For the text-containing cell, return its midpoint in (X, Y) coordinate format. 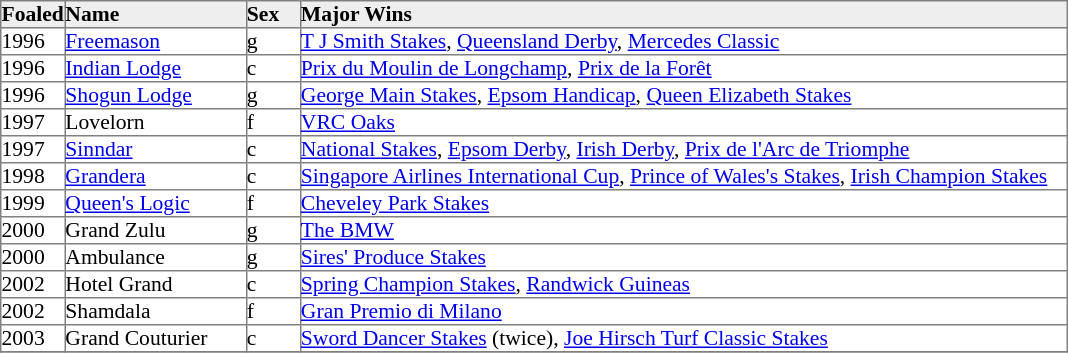
George Main Stakes, Epsom Handicap, Queen Elizabeth Stakes (683, 96)
Spring Champion Stakes, Randwick Guineas (683, 284)
Sword Dancer Stakes (twice), Joe Hirsch Turf Classic Stakes (683, 338)
Shogun Lodge (156, 96)
Singapore Airlines International Cup, Prince of Wales's Stakes, Irish Champion Stakes (683, 176)
Lovelorn (156, 122)
Sex (273, 14)
Major Wins (683, 14)
National Stakes, Epsom Derby, Irish Derby, Prix de l'Arc de Triomphe (683, 150)
1998 (33, 176)
2003 (33, 338)
VRC Oaks (683, 122)
Name (156, 14)
Gran Premio di Milano (683, 312)
1999 (33, 204)
Grand Zulu (156, 230)
Queen's Logic (156, 204)
Hotel Grand (156, 284)
Indian Lodge (156, 68)
Sires' Produce Stakes (683, 258)
Sinndar (156, 150)
The BMW (683, 230)
Grandera (156, 176)
Grand Couturier (156, 338)
Cheveley Park Stakes (683, 204)
Shamdala (156, 312)
T J Smith Stakes, Queensland Derby, Mercedes Classic (683, 42)
Freemason (156, 42)
Foaled (33, 14)
Ambulance (156, 258)
Prix du Moulin de Longchamp, Prix de la Forêt (683, 68)
